Extract the [x, y] coordinate from the center of the cell holding the provided text.  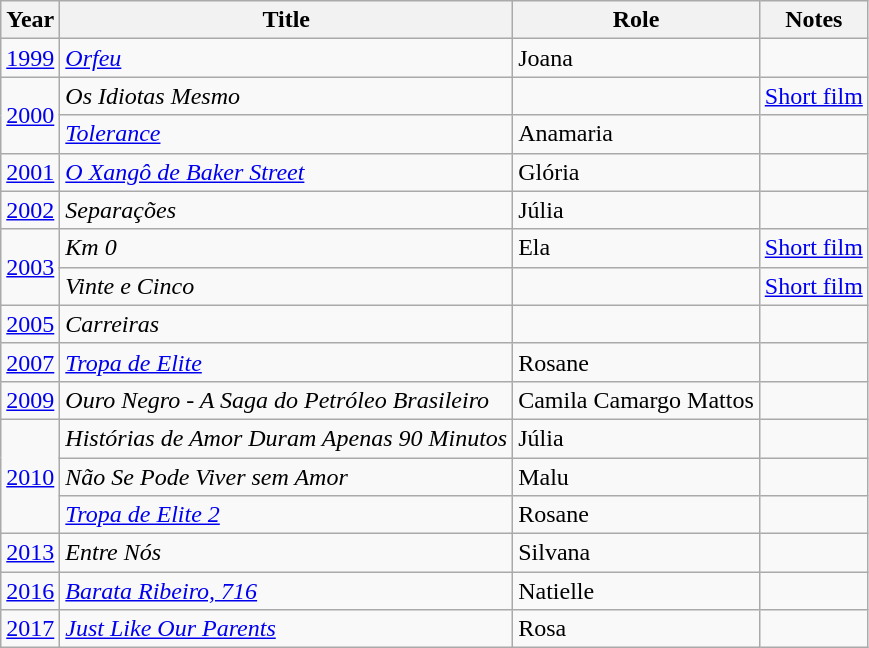
2017 [30, 629]
2001 [30, 172]
Natielle [636, 591]
Role [636, 20]
Entre Nós [286, 553]
2016 [30, 591]
Title [286, 20]
2005 [30, 324]
Year [30, 20]
Notes [814, 20]
Camila Camargo Mattos [636, 400]
Carreiras [286, 324]
Anamaria [636, 134]
Rosa [636, 629]
Vinte e Cinco [286, 286]
Silvana [636, 553]
2013 [30, 553]
Histórias de Amor Duram Apenas 90 Minutos [286, 438]
2007 [30, 362]
Malu [636, 477]
2000 [30, 115]
Separações [286, 210]
2002 [30, 210]
Ela [636, 248]
Just Like Our Parents [286, 629]
Glória [636, 172]
Os Idiotas Mesmo [286, 96]
Ouro Negro - A Saga do Petróleo Brasileiro [286, 400]
Joana [636, 58]
Barata Ribeiro, 716 [286, 591]
Orfeu [286, 58]
2009 [30, 400]
2003 [30, 267]
Tropa de Elite 2 [286, 515]
2010 [30, 476]
Tropa de Elite [286, 362]
Tolerance [286, 134]
Não Se Pode Viver sem Amor [286, 477]
1999 [30, 58]
Km 0 [286, 248]
O Xangô de Baker Street [286, 172]
